For the text-containing cell, return its midpoint in [x, y] coordinate format. 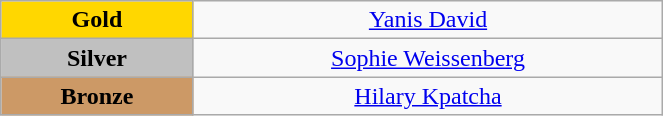
Hilary Kpatcha [428, 96]
Gold [97, 20]
Bronze [97, 96]
Silver [97, 58]
Sophie Weissenberg [428, 58]
Yanis David [428, 20]
